Identify which cell holds the provided text, then report its [x, y] central coordinate. 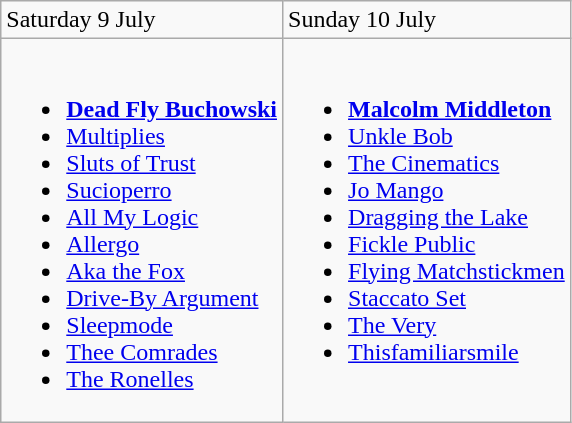
Saturday 9 July [142, 20]
Dead Fly BuchowskiMultipliesSluts of TrustSucioperroAll My LogicAllergoAka the FoxDrive-By ArgumentSleepmodeThee ComradesThe Ronelles [142, 230]
Sunday 10 July [427, 20]
Malcolm MiddletonUnkle BobThe CinematicsJo MangoDragging the LakeFickle PublicFlying MatchstickmenStaccato SetThe VeryThisfamiliarsmile [427, 230]
